For the text-containing cell, return its midpoint in (x, y) coordinate format. 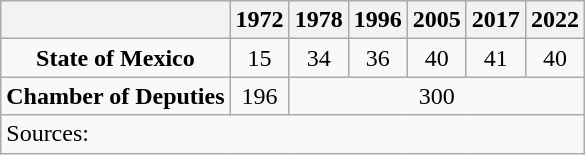
196 (260, 96)
34 (318, 58)
Sources: (293, 134)
2017 (496, 20)
41 (496, 58)
State of Mexico (116, 58)
1978 (318, 20)
Chamber of Deputies (116, 96)
1972 (260, 20)
36 (378, 58)
2022 (554, 20)
2005 (436, 20)
1996 (378, 20)
300 (436, 96)
15 (260, 58)
